Provide the [x, y] coordinate of the cell's center where the given text is located.  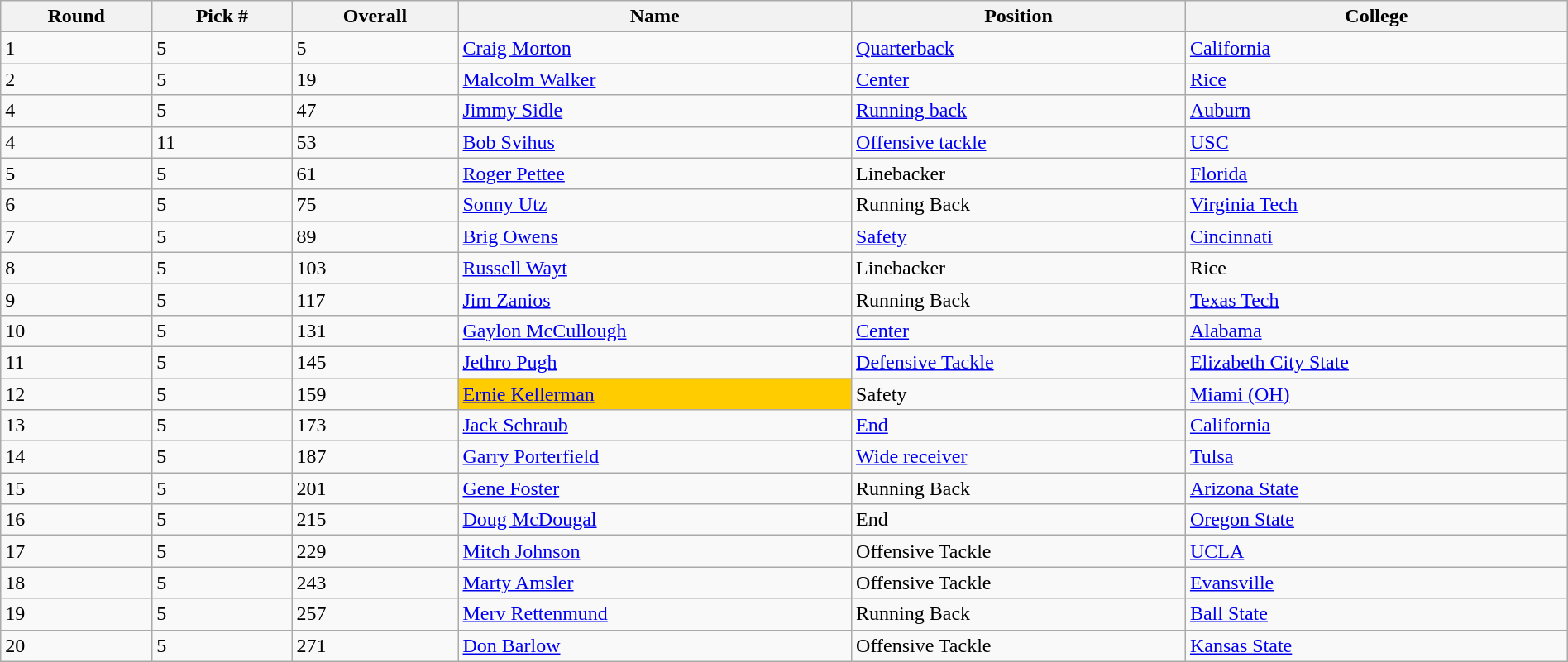
Quarterback [1019, 48]
Jimmy Sidle [655, 111]
Sonny Utz [655, 205]
Oregon State [1376, 520]
Arizona State [1376, 488]
10 [76, 331]
Evansville [1376, 583]
20 [76, 645]
159 [375, 394]
243 [375, 583]
173 [375, 426]
229 [375, 551]
Gene Foster [655, 488]
215 [375, 520]
Cincinnati [1376, 236]
Marty Amsler [655, 583]
Craig Morton [655, 48]
Jack Schraub [655, 426]
Pick # [222, 17]
Doug McDougal [655, 520]
Merv Rettenmund [655, 614]
Miami (OH) [1376, 394]
131 [375, 331]
Florida [1376, 174]
53 [375, 142]
14 [76, 457]
Russell Wayt [655, 268]
61 [375, 174]
Virginia Tech [1376, 205]
Gaylon McCullough [655, 331]
College [1376, 17]
Mitch Johnson [655, 551]
18 [76, 583]
Jethro Pugh [655, 362]
Garry Porterfield [655, 457]
Overall [375, 17]
103 [375, 268]
271 [375, 645]
Don Barlow [655, 645]
Elizabeth City State [1376, 362]
Alabama [1376, 331]
6 [76, 205]
9 [76, 299]
16 [76, 520]
Brig Owens [655, 236]
USC [1376, 142]
Texas Tech [1376, 299]
2 [76, 79]
Running back [1019, 111]
Ball State [1376, 614]
Position [1019, 17]
Kansas State [1376, 645]
Round [76, 17]
Wide receiver [1019, 457]
12 [76, 394]
Roger Pettee [655, 174]
1 [76, 48]
17 [76, 551]
75 [375, 205]
Malcolm Walker [655, 79]
Jim Zanios [655, 299]
13 [76, 426]
257 [375, 614]
47 [375, 111]
15 [76, 488]
8 [76, 268]
Bob Svihus [655, 142]
Auburn [1376, 111]
UCLA [1376, 551]
Tulsa [1376, 457]
89 [375, 236]
Offensive tackle [1019, 142]
201 [375, 488]
117 [375, 299]
Name [655, 17]
187 [375, 457]
7 [76, 236]
145 [375, 362]
Ernie Kellerman [655, 394]
Defensive Tackle [1019, 362]
